Locate the cell with the specified text and output its [x, y] center coordinate. 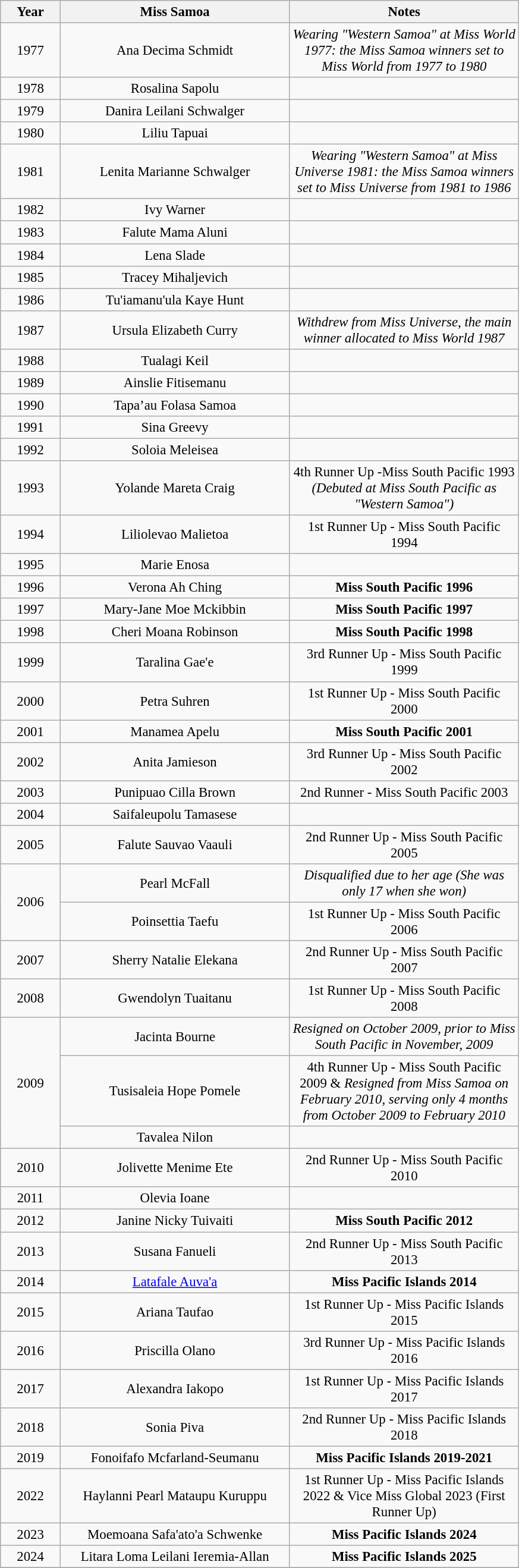
2024 [31, 1557]
Jacinta Bourne [175, 1037]
2nd Runner Up - Miss Pacific Islands 2018 [404, 1427]
2011 [31, 1198]
Miss South Pacific 1996 [404, 587]
Liliu Tapuai [175, 133]
2023 [31, 1534]
Jolivette Menime Ete [175, 1168]
1992 [31, 450]
1st Runner Up - Miss Pacific Islands 2017 [404, 1389]
Latafale Auva'a [175, 1281]
Wearing "Western Samoa" at Miss World 1977: the Miss Samoa winners set to Miss World from 1977 to 1980 [404, 51]
Gwendolyn Tuaitanu [175, 999]
1980 [31, 133]
1st Runner Up - Miss Pacific Islands 2015 [404, 1312]
Pearl McFall [175, 884]
Tavalea Nilon [175, 1137]
1988 [31, 360]
Tusisaleia Hope Pomele [175, 1092]
1995 [31, 565]
Taralina Gae'e [175, 662]
1999 [31, 662]
2016 [31, 1350]
Falute Sauvao Vaauli [175, 844]
2001 [31, 731]
Falute Mama Aluni [175, 232]
Liliolevao Malietoa [175, 535]
1983 [31, 232]
Miss Pacific Islands 2019-2021 [404, 1457]
Withdrew from Miss Universe, the main winner allocated to Miss World 1987 [404, 329]
Alexandra Iakopo [175, 1389]
1994 [31, 535]
Tapa’au Folasa Samoa [175, 405]
1979 [31, 111]
Manamea Apelu [175, 731]
Danira Leilani Schwalger [175, 111]
2018 [31, 1427]
Lenita Marianne Schwalger [175, 172]
Miss South Pacific 2001 [404, 731]
Verona Ah Ching [175, 587]
Miss South Pacific 1998 [404, 632]
Janine Nicky Tuivaiti [175, 1221]
2013 [31, 1251]
2002 [31, 761]
Olevia Ioane [175, 1198]
2009 [31, 1083]
1977 [31, 51]
Sherry Natalie Elekana [175, 960]
Tualagi Keil [175, 360]
Priscilla Olano [175, 1350]
Lena Slade [175, 255]
2004 [31, 815]
Tracey Mihaljevich [175, 277]
Cheri Moana Robinson [175, 632]
Moemoana Safa'ato'a Schwenke [175, 1534]
1st Runner Up - Miss Pacific Islands 2022 & Vice Miss Global 2023 (First Runner Up) [404, 1496]
2006 [31, 903]
2010 [31, 1168]
3rd Runner Up - Miss South Pacific 2002 [404, 761]
Notes [404, 12]
2003 [31, 792]
2nd Runner Up - Miss South Pacific 2013 [404, 1251]
4th Runner Up -Miss South Pacific 1993 (Debuted at Miss South Pacific as "Western Samoa") [404, 488]
Miss South Pacific 1997 [404, 609]
Miss Pacific Islands 2025 [404, 1557]
Sina Greevy [175, 428]
1998 [31, 632]
2022 [31, 1496]
1990 [31, 405]
1986 [31, 300]
3rd Runner Up - Miss Pacific Islands 2016 [404, 1350]
1978 [31, 89]
Ainslie Fitisemanu [175, 383]
Ariana Taufao [175, 1312]
Mary-Jane Moe Mckibbin [175, 609]
4th Runner Up - Miss South Pacific 2009 & Resigned from Miss Samoa on February 2010, serving only 4 months from October 2009 to February 2010 [404, 1092]
2017 [31, 1389]
2012 [31, 1221]
2007 [31, 960]
1993 [31, 488]
1985 [31, 277]
1st Runner Up - Miss South Pacific 1994 [404, 535]
Rosalina Sapolu [175, 89]
1996 [31, 587]
Fonoifafo Mcfarland-Seumanu [175, 1457]
2008 [31, 999]
Litara Loma Leilani Ieremia-Allan [175, 1557]
Ivy Warner [175, 210]
1984 [31, 255]
2000 [31, 700]
1991 [31, 428]
2nd Runner Up - Miss South Pacific 2005 [404, 844]
Anita Jamieson [175, 761]
Poinsettia Taefu [175, 922]
2015 [31, 1312]
Petra Suhren [175, 700]
Marie Enosa [175, 565]
1981 [31, 172]
Susana Fanueli [175, 1251]
1989 [31, 383]
Miss Pacific Islands 2024 [404, 1534]
Sonia Piva [175, 1427]
1982 [31, 210]
Punipuao Cilla Brown [175, 792]
Haylanni Pearl Mataupu Kuruppu [175, 1496]
Yolande Mareta Craig [175, 488]
Ana Decima Schmidt [175, 51]
Tu'iamanu'ula Kaye Hunt [175, 300]
Soloia Meleisea [175, 450]
2nd Runner Up - Miss South Pacific 2007 [404, 960]
2005 [31, 844]
Disqualified due to her age (She was only 17 when she won) [404, 884]
Ursula Elizabeth Curry [175, 329]
1st Runner Up - Miss South Pacific 2006 [404, 922]
Miss Samoa [175, 12]
Resigned on October 2009, prior to Miss South Pacific in November, 2009 [404, 1037]
Wearing "Western Samoa" at Miss Universe 1981: the Miss Samoa winners set to Miss Universe from 1981 to 1986 [404, 172]
2nd Runner Up - Miss South Pacific 2010 [404, 1168]
Miss South Pacific 2012 [404, 1221]
Year [31, 12]
Saifaleupolu Tamasese [175, 815]
2nd Runner - Miss South Pacific 2003 [404, 792]
2019 [31, 1457]
1st Runner Up - Miss South Pacific 2008 [404, 999]
1987 [31, 329]
Miss Pacific Islands 2014 [404, 1281]
1st Runner Up - Miss South Pacific 2000 [404, 700]
2014 [31, 1281]
3rd Runner Up - Miss South Pacific 1999 [404, 662]
1997 [31, 609]
